Find where the given text appears and provide that cell's center as (X, Y) coordinate. 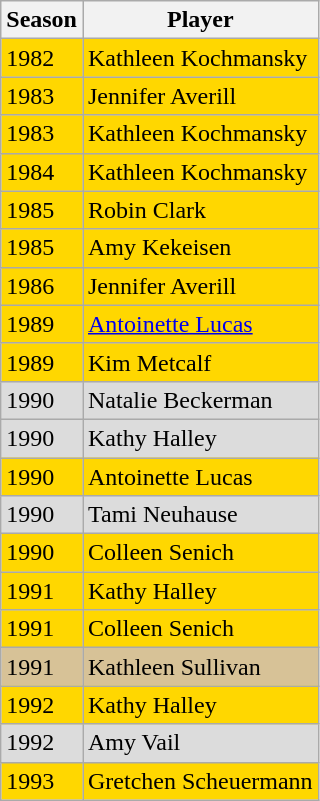
Player (200, 20)
Kim Metcalf (200, 362)
Tami Neuhause (200, 515)
Amy Kekeisen (200, 248)
Robin Clark (200, 210)
Gretchen Scheuermann (200, 781)
1993 (42, 781)
Amy Vail (200, 743)
Natalie Beckerman (200, 400)
1986 (42, 286)
1982 (42, 58)
Season (42, 20)
1984 (42, 172)
Kathleen Sullivan (200, 667)
